Extract the [x, y] coordinate from the center of the cell holding the provided text.  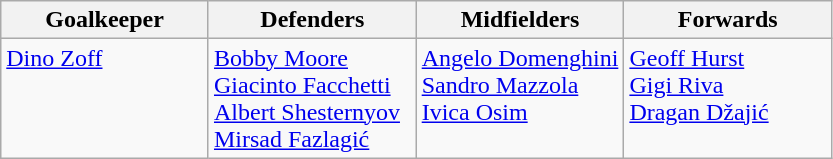
Geoff Hurst Gigi Riva Dragan Džajić [728, 98]
Bobby Moore Giacinto Facchetti Albert Shesternyov Mirsad Fazlagić [312, 98]
Forwards [728, 20]
Angelo Domenghini Sandro Mazzola Ivica Osim [520, 98]
Dino Zoff [105, 98]
Goalkeeper [105, 20]
Midfielders [520, 20]
Defenders [312, 20]
